Determine the [X, Y] coordinate at the center of the cell enclosing the given text.  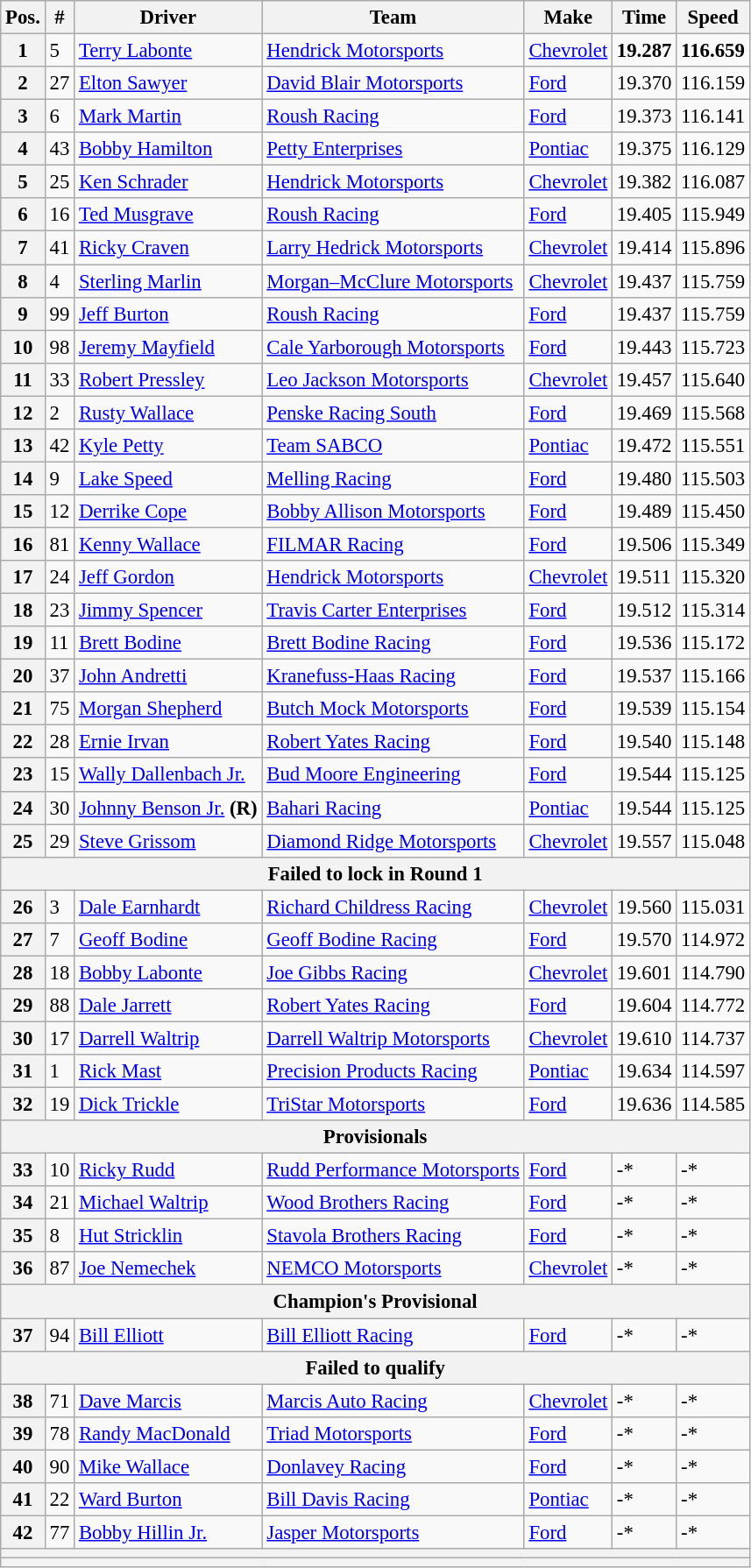
40 [23, 1466]
Dale Jarrett [168, 1006]
Triad Motorsports [393, 1433]
115.450 [713, 512]
116.129 [713, 149]
Derrike Cope [168, 512]
115.551 [713, 446]
Sterling Marlin [168, 281]
19.610 [645, 1038]
116.659 [713, 51]
115.640 [713, 379]
Bud Moore Engineering [393, 775]
19.557 [645, 841]
116.141 [713, 117]
Petty Enterprises [393, 149]
Team [393, 18]
Bobby Labonte [168, 972]
Diamond Ridge Motorsports [393, 841]
Bobby Hillin Jr. [168, 1532]
Pos. [23, 18]
Darrell Waltrip [168, 1038]
19.373 [645, 117]
19.634 [645, 1071]
Jimmy Spencer [168, 611]
43 [60, 149]
19.457 [645, 379]
115.148 [713, 742]
Leo Jackson Motorsports [393, 379]
99 [60, 314]
77 [60, 1532]
115.349 [713, 544]
115.503 [713, 478]
Kenny Wallace [168, 544]
Bill Davis Racing [393, 1500]
19.560 [645, 907]
Failed to qualify [375, 1367]
19.512 [645, 611]
114.737 [713, 1038]
Brett Bodine Racing [393, 643]
19.405 [645, 215]
114.772 [713, 1006]
115.320 [713, 577]
Make [568, 18]
114.972 [713, 940]
Joe Nemechek [168, 1269]
Hut Stricklin [168, 1236]
98 [60, 347]
19.511 [645, 577]
81 [60, 544]
19.287 [645, 51]
Team SABCO [393, 446]
36 [23, 1269]
Melling Racing [393, 478]
Michael Waltrip [168, 1203]
Jeremy Mayfield [168, 347]
19.370 [645, 83]
Driver [168, 18]
32 [23, 1105]
31 [23, 1071]
Champion's Provisional [375, 1302]
115.172 [713, 643]
Ernie Irvan [168, 742]
Dave Marcis [168, 1401]
114.597 [713, 1071]
19.636 [645, 1105]
Wood Brothers Racing [393, 1203]
19.570 [645, 940]
115.154 [713, 709]
87 [60, 1269]
Johnny Benson Jr. (R) [168, 808]
19.604 [645, 1006]
Ricky Rudd [168, 1170]
Stavola Brothers Racing [393, 1236]
19.375 [645, 149]
TriStar Motorsports [393, 1105]
Ken Schrader [168, 182]
19.469 [645, 413]
Robert Pressley [168, 379]
34 [23, 1203]
Brett Bodine [168, 643]
Bobby Allison Motorsports [393, 512]
Donlavey Racing [393, 1466]
Geoff Bodine [168, 940]
Elton Sawyer [168, 83]
19.480 [645, 478]
Marcis Auto Racing [393, 1401]
19.536 [645, 643]
Dick Trickle [168, 1105]
116.159 [713, 83]
114.585 [713, 1105]
Bobby Hamilton [168, 149]
Speed [713, 18]
78 [60, 1433]
Bill Elliott [168, 1335]
Time [645, 18]
94 [60, 1335]
26 [23, 907]
115.048 [713, 841]
Ricky Craven [168, 248]
71 [60, 1401]
Failed to lock in Round 1 [375, 873]
Precision Products Racing [393, 1071]
114.790 [713, 972]
Wally Dallenbach Jr. [168, 775]
Steve Grissom [168, 841]
Kranefuss-Haas Racing [393, 676]
Travis Carter Enterprises [393, 611]
Ward Burton [168, 1500]
FILMAR Racing [393, 544]
75 [60, 709]
14 [23, 478]
Morgan Shepherd [168, 709]
19.443 [645, 347]
115.031 [713, 907]
35 [23, 1236]
Randy MacDonald [168, 1433]
Rusty Wallace [168, 413]
Darrell Waltrip Motorsports [393, 1038]
39 [23, 1433]
Provisionals [375, 1137]
13 [23, 446]
19.506 [645, 544]
38 [23, 1401]
Morgan–McClure Motorsports [393, 281]
# [60, 18]
Dale Earnhardt [168, 907]
Kyle Petty [168, 446]
Terry Labonte [168, 51]
115.166 [713, 676]
19.414 [645, 248]
Jasper Motorsports [393, 1532]
Jeff Burton [168, 314]
19.382 [645, 182]
Jeff Gordon [168, 577]
David Blair Motorsports [393, 83]
19.537 [645, 676]
115.314 [713, 611]
Cale Yarborough Motorsports [393, 347]
Penske Racing South [393, 413]
115.896 [713, 248]
20 [23, 676]
John Andretti [168, 676]
Joe Gibbs Racing [393, 972]
Lake Speed [168, 478]
88 [60, 1006]
Butch Mock Motorsports [393, 709]
NEMCO Motorsports [393, 1269]
Richard Childress Racing [393, 907]
Larry Hedrick Motorsports [393, 248]
90 [60, 1466]
19.489 [645, 512]
Ted Musgrave [168, 215]
19.601 [645, 972]
19.540 [645, 742]
115.723 [713, 347]
Mark Martin [168, 117]
115.949 [713, 215]
Mike Wallace [168, 1466]
116.087 [713, 182]
Rick Mast [168, 1071]
115.568 [713, 413]
Rudd Performance Motorsports [393, 1170]
Geoff Bodine Racing [393, 940]
Bill Elliott Racing [393, 1335]
19.472 [645, 446]
19.539 [645, 709]
Bahari Racing [393, 808]
